Output the (X, Y) coordinate of the center of the cell containing the given text.  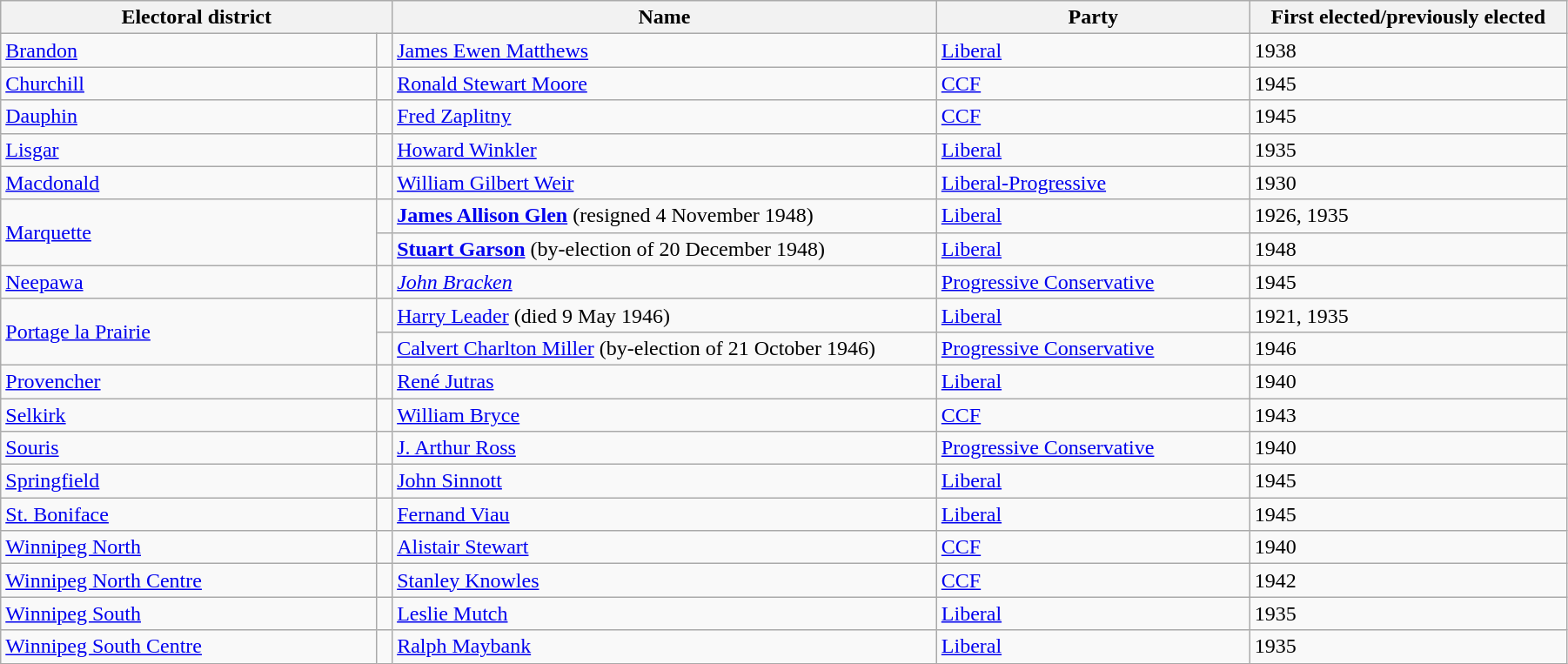
Name (665, 17)
Fred Zaplitny (665, 117)
Howard Winkler (665, 150)
William Gilbert Weir (665, 183)
Portage la Prairie (189, 332)
Fernand Viau (665, 514)
Stuart Garson (by-election of 20 December 1948) (665, 249)
Marquette (189, 232)
1943 (1408, 415)
First elected/previously elected (1408, 17)
James Allison Glen (resigned 4 November 1948) (665, 216)
1921, 1935 (1408, 315)
René Jutras (665, 381)
Neepawa (189, 282)
Party (1093, 17)
1948 (1408, 249)
John Sinnott (665, 481)
Calvert Charlton Miller (by-election of 21 October 1946) (665, 348)
John Bracken (665, 282)
Lisgar (189, 150)
Liberal-Progressive (1093, 183)
Electoral district (197, 17)
Churchill (189, 84)
Leslie Mutch (665, 614)
Harry Leader (died 9 May 1946) (665, 315)
Winnipeg North (189, 547)
Springfield (189, 481)
Ronald Stewart Moore (665, 84)
Ralph Maybank (665, 647)
Winnipeg South Centre (189, 647)
1930 (1408, 183)
Macdonald (189, 183)
Selkirk (189, 415)
Alistair Stewart (665, 547)
Stanley Knowles (665, 580)
J. Arthur Ross (665, 448)
1946 (1408, 348)
Souris (189, 448)
William Bryce (665, 415)
1926, 1935 (1408, 216)
Provencher (189, 381)
St. Boniface (189, 514)
Winnipeg South (189, 614)
Winnipeg North Centre (189, 580)
Brandon (189, 50)
Dauphin (189, 117)
1942 (1408, 580)
James Ewen Matthews (665, 50)
1938 (1408, 50)
